For the text-containing cell, return its midpoint in (x, y) coordinate format. 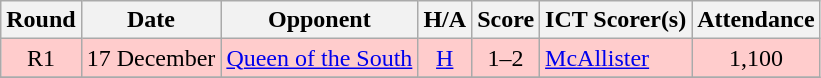
ICT Scorer(s) (616, 20)
Date (151, 20)
Queen of the South (320, 58)
1,100 (756, 58)
Attendance (756, 20)
H/A (445, 20)
Opponent (320, 20)
1–2 (506, 58)
R1 (41, 58)
McAllister (616, 58)
Round (41, 20)
Score (506, 20)
H (445, 58)
17 December (151, 58)
